Output the [X, Y] coordinate of the center of the cell containing the given text.  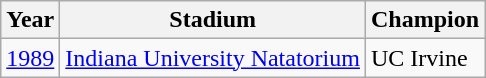
1989 [30, 58]
Year [30, 20]
UC Irvine [424, 58]
Champion [424, 20]
Indiana University Natatorium [213, 58]
Stadium [213, 20]
